Find where the given text appears and provide that cell's center as [X, Y] coordinate. 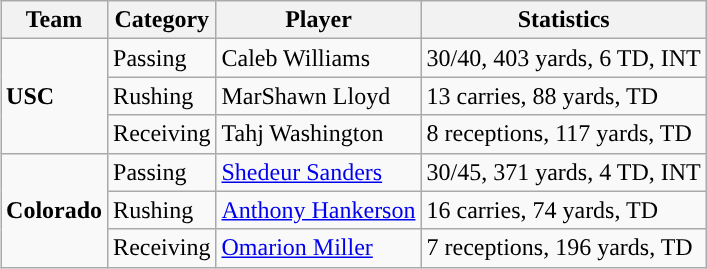
13 carries, 88 yards, TD [564, 96]
7 receptions, 196 yards, TD [564, 248]
30/40, 403 yards, 6 TD, INT [564, 58]
8 receptions, 117 yards, TD [564, 134]
Category [162, 20]
Omarion Miller [318, 248]
MarShawn Lloyd [318, 96]
Shedeur Sanders [318, 172]
Anthony Hankerson [318, 210]
30/45, 371 yards, 4 TD, INT [564, 172]
Colorado [54, 210]
16 carries, 74 yards, TD [564, 210]
Caleb Williams [318, 58]
Team [54, 20]
Player [318, 20]
Tahj Washington [318, 134]
USC [54, 96]
Statistics [564, 20]
